From the cell containing the given text, extract its center point as [X, Y] coordinate. 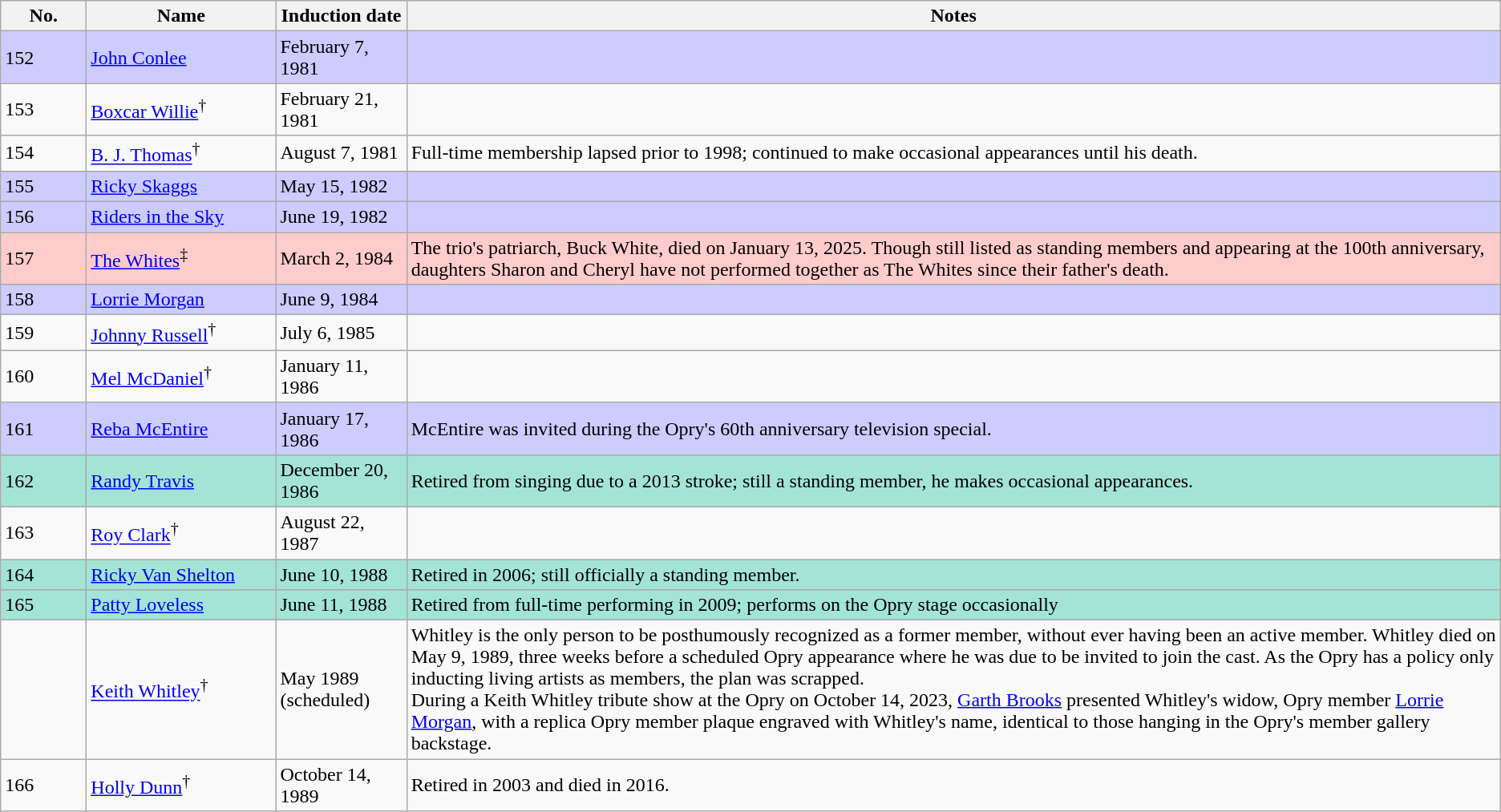
January 11, 1986 [342, 377]
May 1989 (scheduled) [342, 689]
May 15, 1982 [342, 186]
153 [43, 109]
Roy Clark† [181, 532]
154 [43, 154]
December 20, 1986 [342, 481]
165 [43, 605]
February 7, 1981 [342, 58]
August 22, 1987 [342, 532]
February 21, 1981 [342, 109]
Randy Travis [181, 481]
B. J. Thomas† [181, 154]
157 [43, 258]
Holly Dunn† [181, 786]
159 [43, 333]
The Whites‡ [181, 258]
Notes [953, 16]
162 [43, 481]
Ricky Skaggs [181, 186]
155 [43, 186]
Patty Loveless [181, 605]
156 [43, 217]
McEntire was invited during the Opry's 60th anniversary television special. [953, 428]
158 [43, 300]
Induction date [342, 16]
No. [43, 16]
June 10, 1988 [342, 575]
163 [43, 532]
Reba McEntire [181, 428]
160 [43, 377]
July 6, 1985 [342, 333]
Riders in the Sky [181, 217]
January 17, 1986 [342, 428]
Name [181, 16]
Retired in 2006; still officially a standing member. [953, 575]
Ricky Van Shelton [181, 575]
October 14, 1989 [342, 786]
June 19, 1982 [342, 217]
March 2, 1984 [342, 258]
Mel McDaniel† [181, 377]
161 [43, 428]
Johnny Russell† [181, 333]
June 11, 1988 [342, 605]
August 7, 1981 [342, 154]
June 9, 1984 [342, 300]
John Conlee [181, 58]
Retired in 2003 and died in 2016. [953, 786]
152 [43, 58]
Lorrie Morgan [181, 300]
Retired from full-time performing in 2009; performs on the Opry stage occasionally [953, 605]
Full-time membership lapsed prior to 1998; continued to make occasional appearances until his death. [953, 154]
Boxcar Willie† [181, 109]
164 [43, 575]
Keith Whitley† [181, 689]
166 [43, 786]
Retired from singing due to a 2013 stroke; still a standing member, he makes occasional appearances. [953, 481]
